Search for the cell housing the specified text and yield its [X, Y] center coordinate. 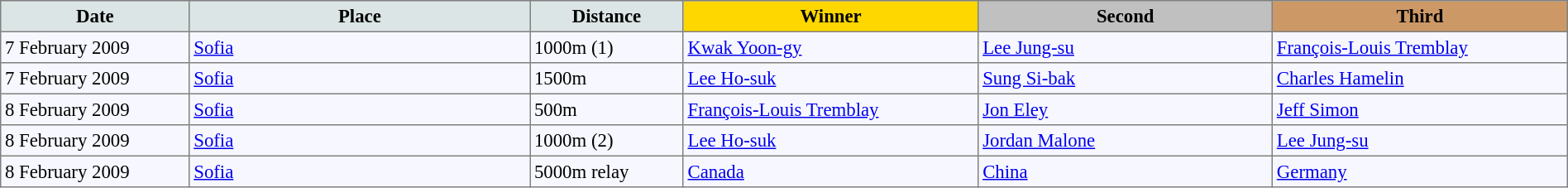
Charles Hamelin [1421, 79]
Second [1126, 17]
1500m [607, 79]
Germany [1421, 171]
Winner [830, 17]
Sung Si-bak [1126, 79]
Jon Eley [1126, 109]
Jordan Malone [1126, 141]
500m [607, 109]
Canada [830, 171]
Jeff Simon [1421, 109]
Distance [607, 17]
1000m (2) [607, 141]
1000m (1) [607, 47]
Place [360, 17]
China [1126, 171]
Kwak Yoon-gy [830, 47]
Third [1421, 17]
Date [95, 17]
5000m relay [607, 171]
